Determine the (x, y) coordinate at the center of the cell enclosing the given text.  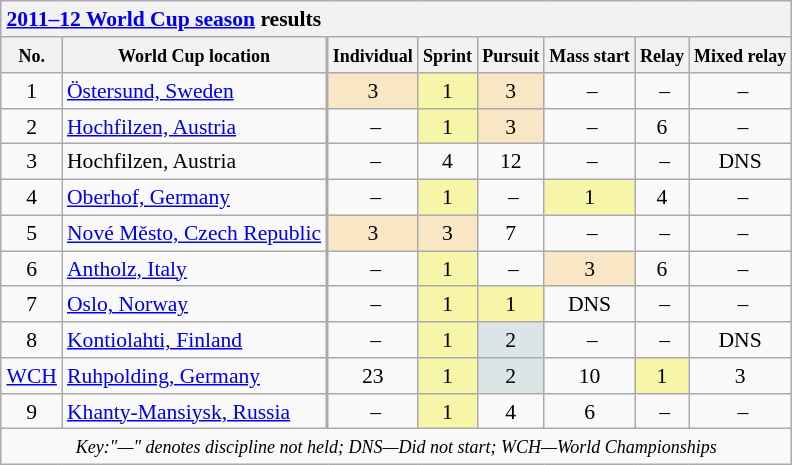
Kontiolahti, Finland (194, 340)
8 (31, 340)
Khanty-Mansiysk, Russia (194, 411)
2011–12 World Cup season results (396, 19)
Nové Město, Czech Republic (194, 233)
No. (31, 55)
10 (590, 376)
Mixed relay (740, 55)
Sprint (448, 55)
12 (510, 162)
WCH (31, 376)
Östersund, Sweden (194, 91)
Antholz, Italy (194, 269)
9 (31, 411)
Oslo, Norway (194, 304)
Individual (373, 55)
Oberhof, Germany (194, 197)
23 (373, 376)
Mass start (590, 55)
Ruhpolding, Germany (194, 376)
World Cup location (194, 55)
Pursuit (510, 55)
Key:"—" denotes discipline not held; DNS—Did not start; WCH—World Championships (396, 447)
Relay (662, 55)
5 (31, 233)
